Scan for the cell matching the given text and deliver its [X, Y] coordinate at center. 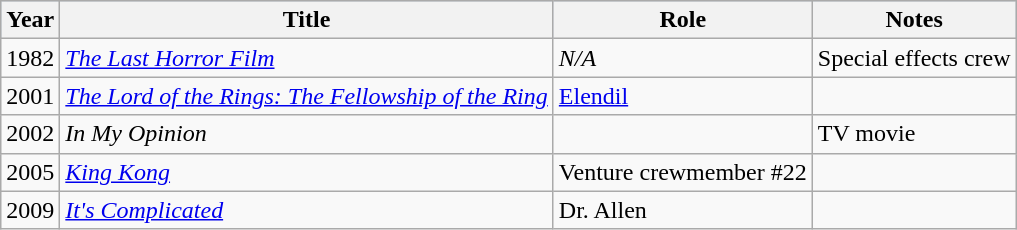
The Last Horror Film [307, 58]
1982 [30, 58]
Title [307, 20]
In My Opinion [307, 134]
Special effects crew [914, 58]
Year [30, 20]
2001 [30, 96]
Notes [914, 20]
Role [682, 20]
2005 [30, 172]
2009 [30, 210]
Elendil [682, 96]
TV movie [914, 134]
It's Complicated [307, 210]
Dr. Allen [682, 210]
2002 [30, 134]
The Lord of the Rings: The Fellowship of the Ring [307, 96]
King Kong [307, 172]
Venture crewmember #22 [682, 172]
N/A [682, 58]
